Return the [x, y] coordinate for the center point of the cell that contains the specified text.  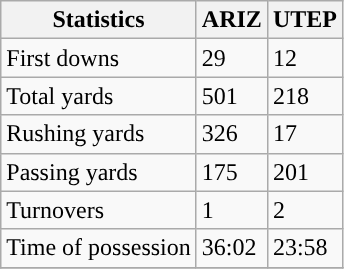
326 [232, 134]
501 [232, 96]
23:58 [304, 248]
17 [304, 134]
Rushing yards [99, 134]
2 [304, 210]
UTEP [304, 20]
36:02 [232, 248]
201 [304, 172]
Time of possession [99, 248]
12 [304, 58]
Total yards [99, 96]
Passing yards [99, 172]
First downs [99, 58]
218 [304, 96]
1 [232, 210]
ARIZ [232, 20]
Statistics [99, 20]
Turnovers [99, 210]
175 [232, 172]
29 [232, 58]
